For the text-containing cell, return its midpoint in [X, Y] coordinate format. 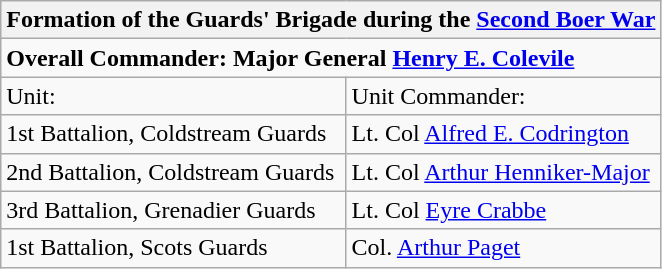
1st Battalion, Scots Guards [174, 248]
3rd Battalion, Grenadier Guards [174, 210]
Lt. Col Eyre Crabbe [504, 210]
Unit: [174, 96]
Overall Commander: Major General Henry E. Colevile [331, 58]
Lt. Col Arthur Henniker-Major [504, 172]
1st Battalion, Coldstream Guards [174, 134]
2nd Battalion, Coldstream Guards [174, 172]
Lt. Col Alfred E. Codrington [504, 134]
Formation of the Guards' Brigade during the Second Boer War [331, 20]
Col. Arthur Paget [504, 248]
Unit Commander: [504, 96]
